Find where the given text appears and provide that cell's center as (X, Y) coordinate. 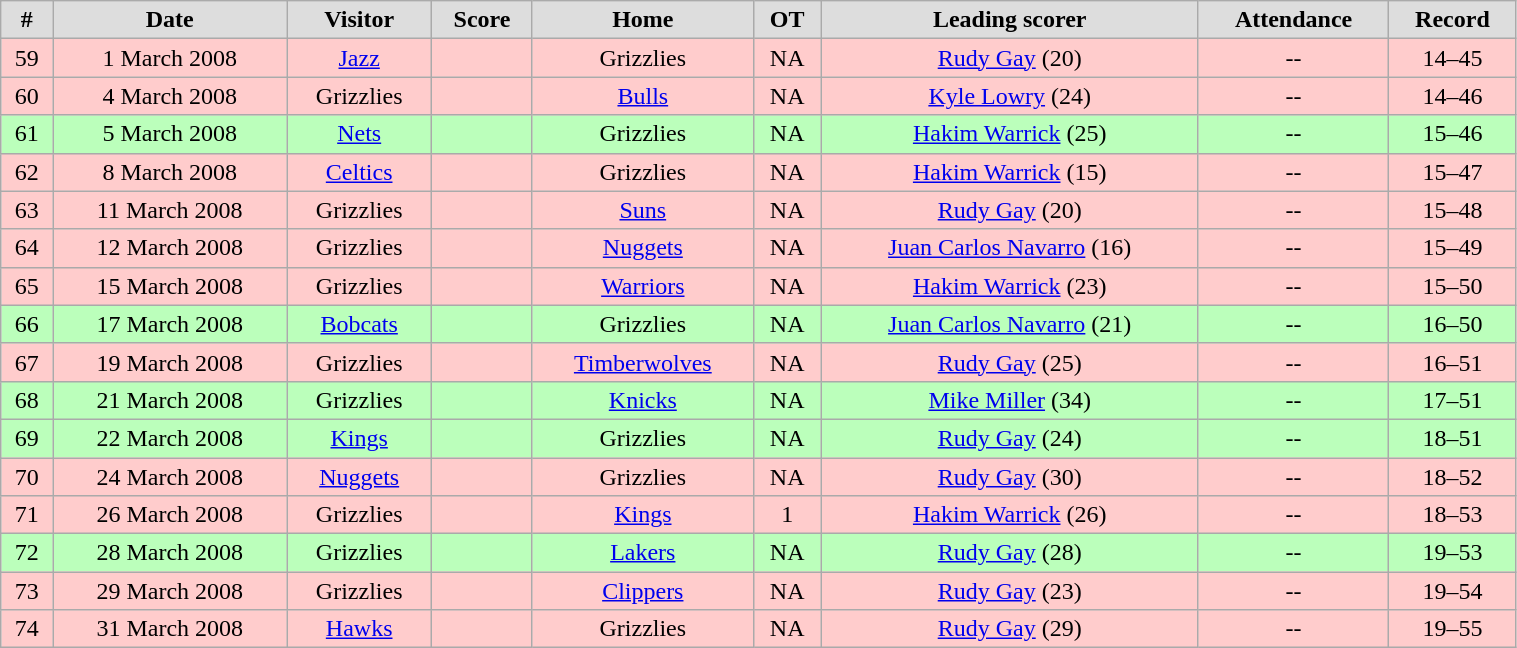
Timberwolves (642, 362)
Hakim Warrick (25) (1010, 134)
Hakim Warrick (26) (1010, 515)
71 (27, 515)
1 (787, 515)
4 March 2008 (170, 96)
Lakers (642, 553)
8 March 2008 (170, 172)
Hakim Warrick (15) (1010, 172)
67 (27, 362)
5 March 2008 (170, 134)
18–52 (1452, 477)
62 (27, 172)
21 March 2008 (170, 400)
31 March 2008 (170, 629)
18–53 (1452, 515)
74 (27, 629)
29 March 2008 (170, 591)
68 (27, 400)
Suns (642, 210)
Nets (360, 134)
15–47 (1452, 172)
Mike Miller (34) (1010, 400)
66 (27, 324)
Attendance (1293, 20)
22 March 2008 (170, 438)
OT (787, 20)
65 (27, 286)
60 (27, 96)
Score (482, 20)
16–51 (1452, 362)
Jazz (360, 58)
72 (27, 553)
Bobcats (360, 324)
Juan Carlos Navarro (16) (1010, 248)
17–51 (1452, 400)
16–50 (1452, 324)
14–46 (1452, 96)
Rudy Gay (23) (1010, 591)
Leading scorer (1010, 20)
Hakim Warrick (23) (1010, 286)
# (27, 20)
Rudy Gay (30) (1010, 477)
24 March 2008 (170, 477)
Rudy Gay (29) (1010, 629)
70 (27, 477)
19 March 2008 (170, 362)
15–50 (1452, 286)
61 (27, 134)
Warriors (642, 286)
Bulls (642, 96)
28 March 2008 (170, 553)
64 (27, 248)
Knicks (642, 400)
Celtics (360, 172)
15–48 (1452, 210)
Home (642, 20)
12 March 2008 (170, 248)
Visitor (360, 20)
15 March 2008 (170, 286)
11 March 2008 (170, 210)
Juan Carlos Navarro (21) (1010, 324)
Clippers (642, 591)
Rudy Gay (25) (1010, 362)
15–46 (1452, 134)
Kyle Lowry (24) (1010, 96)
19–55 (1452, 629)
73 (27, 591)
Rudy Gay (24) (1010, 438)
19–54 (1452, 591)
18–51 (1452, 438)
69 (27, 438)
Record (1452, 20)
19–53 (1452, 553)
59 (27, 58)
Rudy Gay (28) (1010, 553)
14–45 (1452, 58)
26 March 2008 (170, 515)
15–49 (1452, 248)
17 March 2008 (170, 324)
Date (170, 20)
63 (27, 210)
Hawks (360, 629)
1 March 2008 (170, 58)
